Return [X, Y] of the center of cell containing provided text 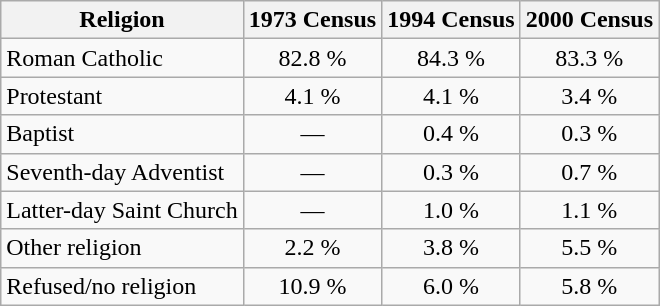
Roman Catholic [122, 58]
1994 Census [451, 20]
Baptist [122, 134]
0.7 % [589, 172]
1973 Census [312, 20]
Latter-day Saint Church [122, 210]
83.3 % [589, 58]
5.5 % [589, 248]
10.9 % [312, 286]
84.3 % [451, 58]
Refused/no religion [122, 286]
Protestant [122, 96]
82.8 % [312, 58]
2.2 % [312, 248]
1.1 % [589, 210]
Other religion [122, 248]
Religion [122, 20]
Seventh-day Adventist [122, 172]
3.4 % [589, 96]
6.0 % [451, 286]
1.0 % [451, 210]
5.8 % [589, 286]
3.8 % [451, 248]
2000 Census [589, 20]
0.4 % [451, 134]
